Locate the cell with the specified text and output its (x, y) center coordinate. 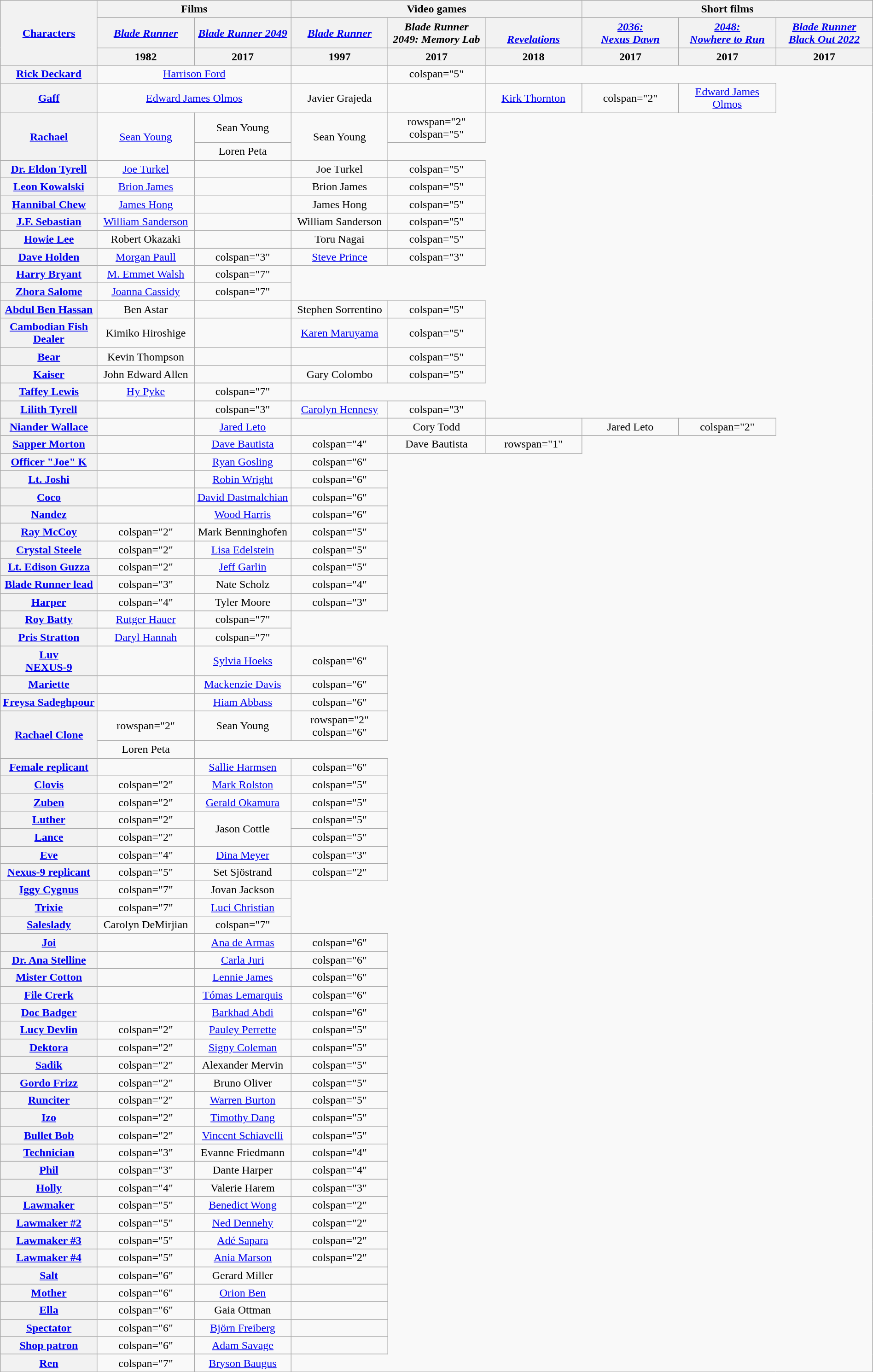
Howie Lee (49, 239)
Luther (49, 820)
Characters (49, 33)
Bryson Baugus (243, 1363)
Lt. Edison Guzza (49, 567)
2036:Nexus Dawn (630, 33)
Lucy Devlin (49, 1030)
Ryan Gosling (243, 462)
Blade Runner Black Out 2022 (824, 33)
Harrison Ford (194, 74)
Taffey Lewis (49, 392)
Lennie James (243, 977)
Sallie Harmsen (243, 767)
Eve (49, 855)
Robert Okazaki (145, 239)
Bullet Bob (49, 1135)
Kirk Thornton (533, 98)
Benedict Wong (243, 1205)
Lt. Joshi (49, 479)
Adam Savage (243, 1345)
Timothy Dang (243, 1117)
Mister Cotton (49, 977)
rowspan="2" (145, 726)
Shop patron (49, 1345)
Ben Astar (145, 309)
Revelations (533, 33)
Freysa Sadeghpour (49, 702)
Female replicant (49, 767)
Hiam Abbass (243, 702)
Kaiser (49, 374)
Officer "Joe" K (49, 462)
rowspan="2" colspan="5" (436, 128)
Vincent Schiavelli (243, 1135)
Lawmaker #3 (49, 1240)
Iggy Cygnus (49, 890)
Lance (49, 837)
Adé Sapara (243, 1240)
Short films (727, 9)
Hannibal Chew (49, 204)
Gaia Ottman (243, 1310)
Leon Kowalski (49, 186)
Evanne Friedmann (243, 1153)
Blade Runner lead (49, 585)
Nexus-9 replicant (49, 872)
Morgan Paull (145, 256)
Carolyn Hennesy (339, 409)
Gerard Miller (243, 1275)
Clovis (49, 785)
Carla Juri (243, 960)
Jason Cottle (243, 828)
Saleslady (49, 925)
Lawmaker #2 (49, 1223)
Harper (49, 602)
Ren (49, 1363)
Runciter (49, 1100)
Dante Harper (243, 1170)
Mackenzie Davis (243, 685)
Ella (49, 1310)
Mariette (49, 685)
Daryl Hannah (145, 637)
Hy Pyke (145, 392)
Dr. Eldon Tyrell (49, 169)
Mark Benninghofen (243, 532)
Coco (49, 497)
Niander Wallace (49, 427)
Cory Todd (436, 427)
Orion Ben (243, 1293)
File Crerk (49, 995)
Luci Christian (243, 907)
Joanna Cassidy (145, 292)
Ania Marson (243, 1258)
Abdul Ben Hassan (49, 309)
Steve Prince (339, 256)
Kimiko Hiroshige (145, 333)
Ray McCoy (49, 532)
Salt (49, 1275)
2048:Nowhere to Run (727, 33)
Robin Wright (243, 479)
Tómas Lemarquis (243, 995)
Rachael (49, 136)
Jeff Garlin (243, 567)
Ana de Armas (243, 942)
Tyler Moore (243, 602)
rowspan="1" (533, 444)
Cambodian Fish Dealer (49, 333)
1982 (145, 57)
John Edward Allen (145, 374)
Karen Maruyama (339, 333)
Luv NEXUS-9 (49, 661)
Rutger Hauer (145, 620)
Video games (436, 9)
Sylvia Hoeks (243, 661)
Blade Runner 2049: Memory Lab (436, 33)
David Dastmalchian (243, 497)
Dektora (49, 1047)
1997 (339, 57)
Lisa Edelstein (243, 549)
Gaff (49, 98)
Sadik (49, 1065)
2018 (533, 57)
Spectator (49, 1328)
Zhora Salome (49, 292)
Lawmaker (49, 1205)
Sapper Morton (49, 444)
Signy Coleman (243, 1047)
Set Sjöstrand (243, 872)
Warren Burton (243, 1100)
Alexander Mervin (243, 1065)
Stephen Sorrentino (339, 309)
Dave Holden (49, 256)
Phil (49, 1170)
Joi (49, 942)
Blade Runner 2049 (243, 33)
Dina Meyer (243, 855)
Nandez (49, 514)
Pauley Perrette (243, 1030)
Toru Nagai (339, 239)
Wood Harris (243, 514)
rowspan="2" colspan="6" (339, 726)
Gary Colombo (339, 374)
Gerald Okamura (243, 802)
Bruno Oliver (243, 1082)
Rachael Clone (49, 735)
Holly (49, 1188)
J.F. Sebastian (49, 221)
Kevin Thompson (145, 357)
Lilith Tyrell (49, 409)
Javier Grajeda (339, 98)
Harry Bryant (49, 274)
Ned Dennehy (243, 1223)
Bear (49, 357)
Rick Deckard (49, 74)
Dr. Ana Stelline (49, 960)
M. Emmet Walsh (145, 274)
Trixie (49, 907)
Technician (49, 1153)
Pris Stratton (49, 637)
Carolyn DeMirjian (145, 925)
Barkhad Abdi (243, 1012)
Mark Rolston (243, 785)
Gordo Frizz (49, 1082)
Valerie Harem (243, 1188)
Nate Scholz (243, 585)
Roy Batty (49, 620)
Films (194, 9)
Jovan Jackson (243, 890)
Mother (49, 1293)
Izo (49, 1117)
Lawmaker #4 (49, 1258)
Björn Freiberg (243, 1328)
Zuben (49, 802)
Crystal Steele (49, 549)
Doc Badger (49, 1012)
